Locate the cell with the specified text and output its (X, Y) center coordinate. 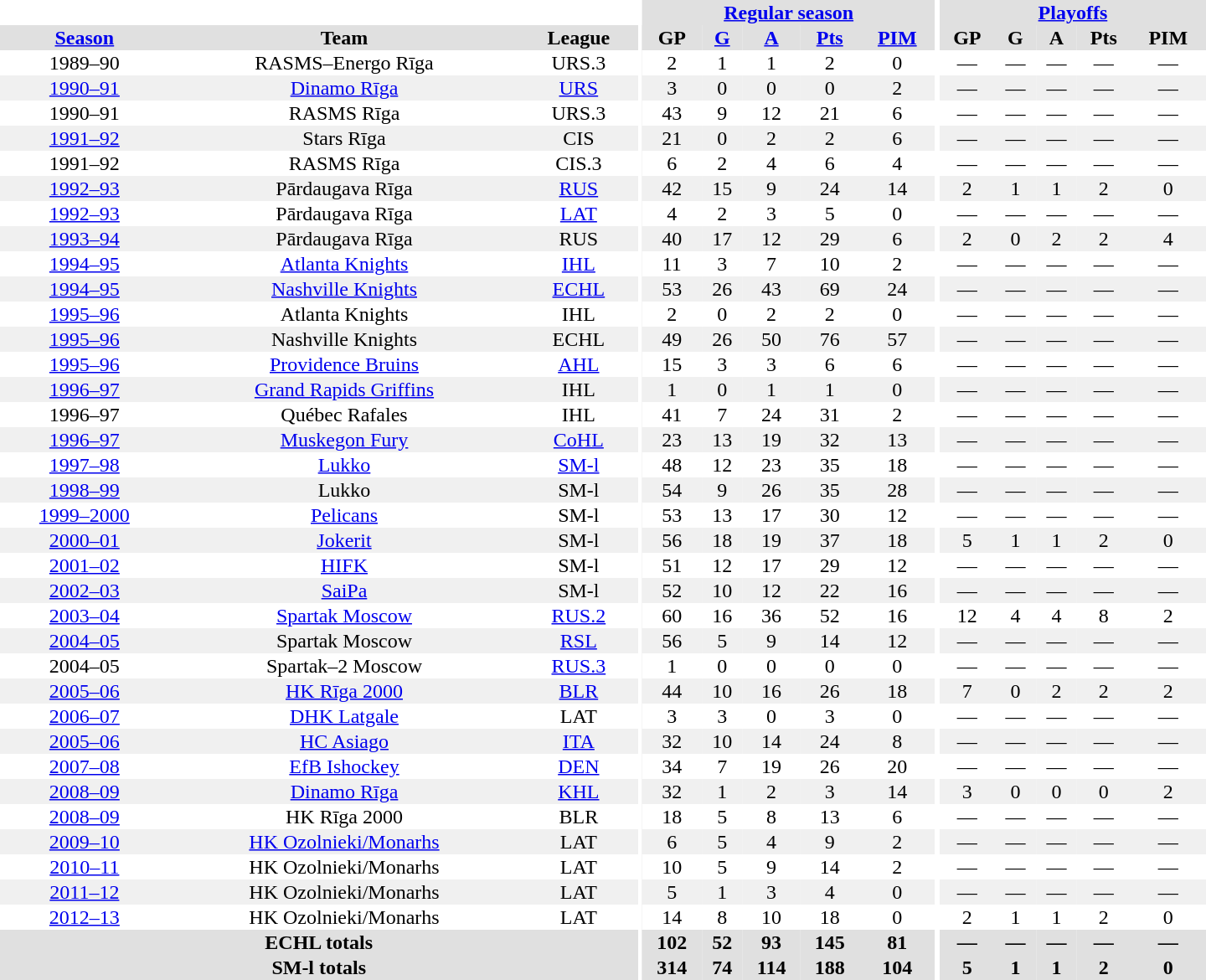
SaiPa (345, 591)
CIS (578, 138)
1997–98 (85, 465)
102 (672, 942)
ITA (578, 741)
57 (897, 339)
HIFK (345, 565)
22 (829, 591)
145 (829, 942)
31 (829, 415)
81 (897, 942)
34 (672, 766)
RASMS–Energo Rīga (345, 63)
Muskegon Fury (345, 440)
54 (672, 490)
20 (897, 766)
Jokerit (345, 540)
48 (672, 465)
SM-l totals (318, 967)
Playoffs (1073, 13)
DHK Latgale (345, 716)
30 (829, 515)
1989–90 (85, 63)
RUS.2 (578, 616)
Season (85, 38)
CoHL (578, 440)
114 (771, 967)
60 (672, 616)
2009–10 (85, 842)
Stars Rīga (345, 138)
11 (672, 264)
2012–13 (85, 917)
69 (829, 289)
League (578, 38)
76 (829, 339)
CIS.3 (578, 163)
RUS.3 (578, 666)
314 (672, 967)
188 (829, 967)
2010–11 (85, 867)
Team (345, 38)
2011–12 (85, 892)
49 (672, 339)
50 (771, 339)
104 (897, 967)
KHL (578, 792)
ECHL totals (318, 942)
DEN (578, 766)
37 (829, 540)
Regular season (789, 13)
42 (672, 188)
2001–02 (85, 565)
2007–08 (85, 766)
Providence Bruins (345, 364)
AHL (578, 364)
1998–99 (85, 490)
41 (672, 415)
28 (897, 490)
EfB Ishockey (345, 766)
40 (672, 239)
2000–01 (85, 540)
Spartak–2 Moscow (345, 666)
2002–03 (85, 591)
2006–07 (85, 716)
RSL (578, 641)
74 (722, 967)
URS (578, 88)
1993–94 (85, 239)
2003–04 (85, 616)
51 (672, 565)
Grand Rapids Griffins (345, 389)
44 (672, 691)
Pelicans (345, 515)
Québec Rafales (345, 415)
36 (771, 616)
1999–2000 (85, 515)
HC Asiago (345, 741)
93 (771, 942)
